Output the [x, y] coordinate of the center of the cell containing the given text.  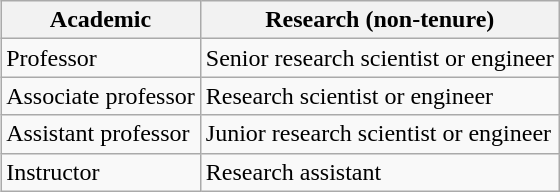
Research scientist or engineer [380, 96]
Research assistant [380, 172]
Research (non-tenure) [380, 20]
Associate professor [101, 96]
Junior research scientist or engineer [380, 134]
Instructor [101, 172]
Senior research scientist or engineer [380, 58]
Academic [101, 20]
Professor [101, 58]
Assistant professor [101, 134]
